For the text-containing cell, return its midpoint in [x, y] coordinate format. 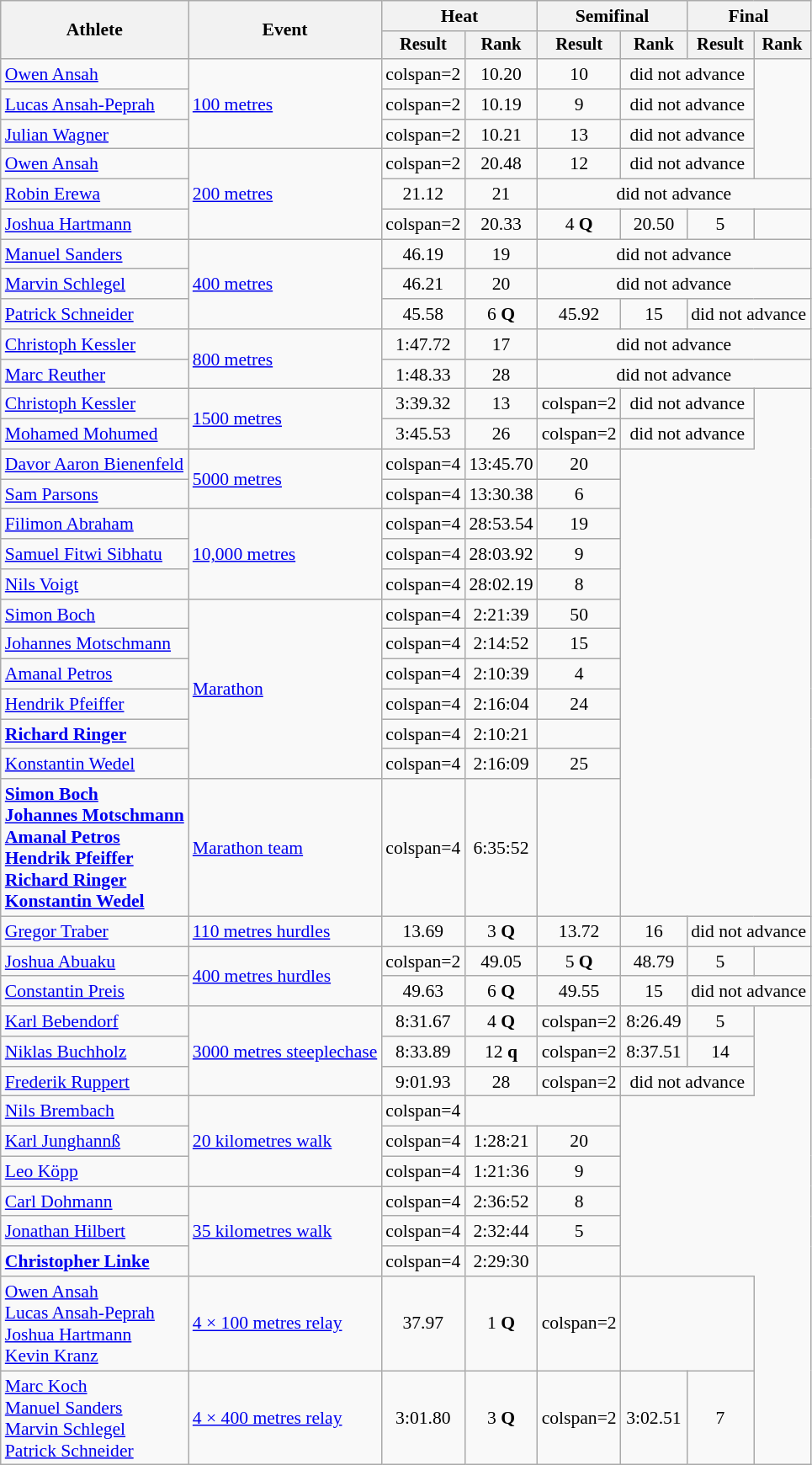
Semifinal [613, 16]
Richard Ringer [94, 734]
Patrick Schneider [94, 314]
49.55 [579, 992]
2:16:09 [501, 764]
Davor Aaron Bienenfeld [94, 465]
13:30.38 [501, 494]
2:16:04 [501, 705]
50 [579, 615]
5000 metres [285, 480]
1:48.33 [422, 375]
2:32:44 [501, 1232]
Konstantin Wedel [94, 764]
49.05 [501, 962]
Athlete [94, 30]
10 [579, 74]
46.21 [422, 285]
6 [579, 494]
2:21:39 [501, 615]
9:01.93 [422, 1082]
110 metres hurdles [285, 932]
3:39.32 [422, 404]
26 [501, 434]
2:29:30 [501, 1261]
48.79 [655, 962]
2:10:39 [501, 674]
Sam Parsons [94, 494]
Karl Junghannß [94, 1142]
45.92 [579, 314]
20 kilometres walk [285, 1142]
Joshua Hartmann [94, 225]
12 q [501, 1052]
28:02.19 [501, 584]
Marc Reuther [94, 375]
Jonathan Hilbert [94, 1232]
25 [579, 764]
Joshua Abuaku [94, 962]
Manuel Sanders [94, 254]
800 metres [285, 359]
8:37.51 [655, 1052]
3000 metres steeplechase [285, 1051]
2:10:21 [501, 734]
Mohamed Mohumed [94, 434]
1500 metres [285, 419]
Marathon team [285, 847]
3:02.51 [655, 1418]
10,000 metres [285, 554]
Niklas Buchholz [94, 1052]
17 [501, 344]
Gregor Traber [94, 932]
28:03.92 [501, 554]
Amanal Petros [94, 674]
10.21 [501, 135]
3:45.53 [422, 434]
Owen AnsahLucas Ansah-PeprahJoshua HartmannKevin Kranz [94, 1324]
Leo Köpp [94, 1172]
1:21:36 [501, 1172]
Constantin Preis [94, 992]
Carl Dohmann [94, 1201]
8:26.49 [655, 1021]
Samuel Fitwi Sibhatu [94, 554]
1 Q [501, 1324]
Frederik Ruppert [94, 1082]
Julian Wagner [94, 135]
21 [501, 194]
Karl Bebendorf [94, 1021]
400 metres [285, 285]
35 kilometres walk [285, 1231]
21.12 [422, 194]
Marathon [285, 690]
Event [285, 30]
12 [579, 164]
Lucas Ansah-Peprah [94, 104]
Hendrik Pfeiffer [94, 705]
10.19 [501, 104]
13.72 [579, 932]
Marc KochManuel SandersMarvin SchlegelPatrick Schneider [94, 1418]
6:35:52 [501, 847]
Johannes Motschmann [94, 644]
Robin Erewa [94, 194]
46.19 [422, 254]
37.97 [422, 1324]
3:01.80 [422, 1418]
Marvin Schlegel [94, 285]
28:53.54 [501, 525]
20.33 [501, 225]
8:31.67 [422, 1021]
Simon Boch [94, 615]
49.63 [422, 992]
20.50 [655, 225]
Simon BochJohannes MotschmannAmanal PetrosHendrik PfeifferRichard RingerKonstantin Wedel [94, 847]
Christopher Linke [94, 1261]
200 metres [285, 194]
Nils Brembach [94, 1111]
Final [749, 16]
14 [720, 1052]
4 [579, 674]
4 × 100 metres relay [285, 1324]
1:47.72 [422, 344]
7 [720, 1418]
Nils Voigt [94, 584]
5 Q [579, 962]
45.58 [422, 314]
16 [655, 932]
400 metres hurdles [285, 977]
2:14:52 [501, 644]
1:28:21 [501, 1142]
20.48 [501, 164]
13.69 [422, 932]
100 metres [285, 104]
8:33.89 [422, 1052]
4 × 400 metres relay [285, 1418]
24 [579, 705]
10.20 [501, 74]
13:45.70 [501, 465]
2:36:52 [501, 1201]
Filimon Abraham [94, 525]
Heat [459, 16]
